Locate the cell with the specified text and output its [X, Y] center coordinate. 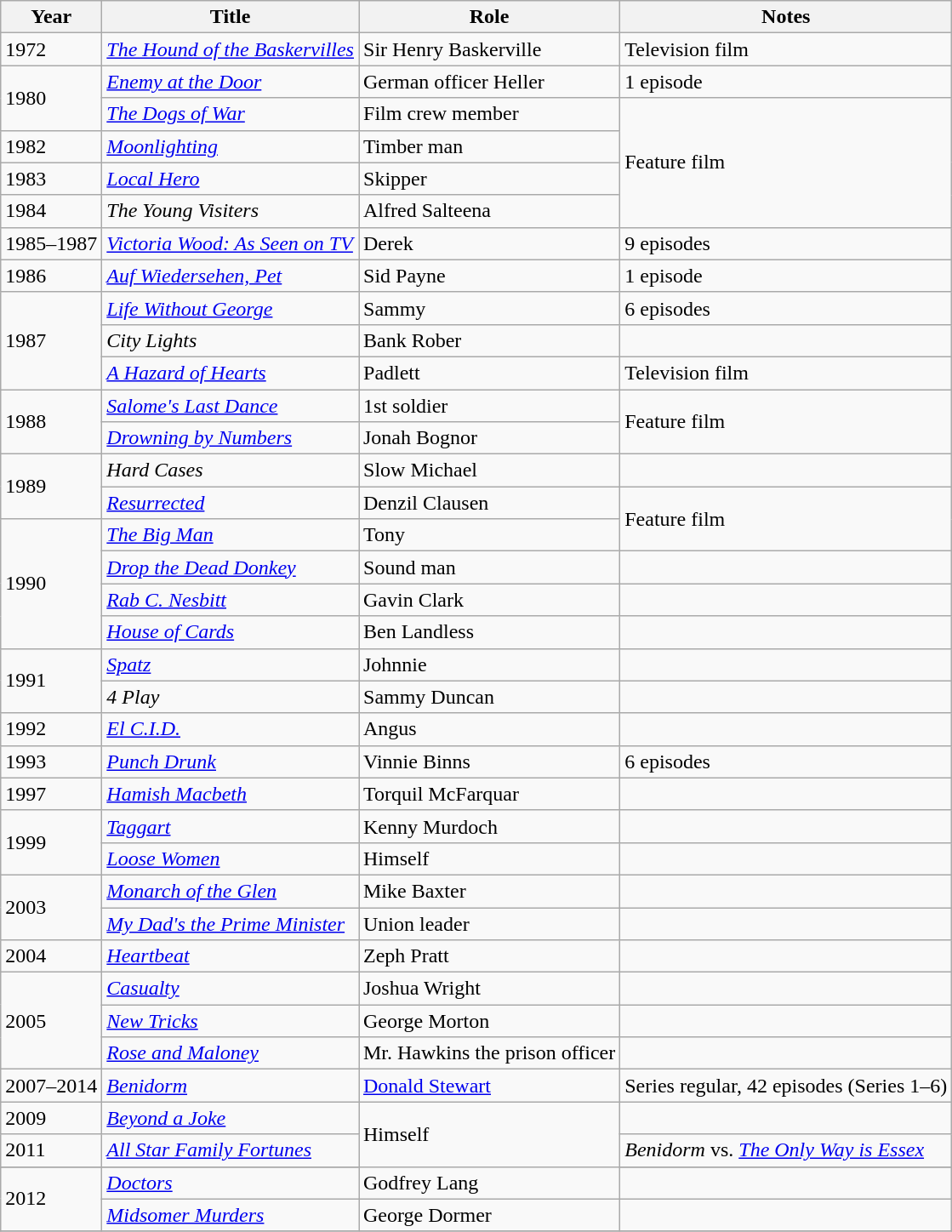
1972 [51, 49]
The Dogs of War [231, 114]
2003 [51, 907]
1999 [51, 842]
1992 [51, 729]
2005 [51, 1021]
Angus [490, 729]
Loose Women [231, 858]
The Big Man [231, 535]
George Morton [490, 1021]
Sammy Duncan [490, 697]
The Young Visiters [231, 211]
Series regular, 42 episodes (Series 1–6) [786, 1086]
Ben Landless [490, 632]
Film crew member [490, 114]
German officer Heller [490, 82]
Spatz [231, 664]
1990 [51, 584]
1993 [51, 761]
The Hound of the Baskervilles [231, 49]
All Star Family Fortunes [231, 1150]
1988 [51, 422]
2004 [51, 956]
Salome's Last Dance [231, 406]
House of Cards [231, 632]
1997 [51, 794]
1986 [51, 276]
9 episodes [786, 243]
1st soldier [490, 406]
Resurrected [231, 503]
1983 [51, 179]
Kenny Murdoch [490, 826]
Victoria Wood: As Seen on TV [231, 243]
Moonlighting [231, 146]
Taggart [231, 826]
New Tricks [231, 1021]
Sound man [490, 568]
Skipper [490, 179]
Slow Michael [490, 471]
1991 [51, 681]
Rose and Maloney [231, 1053]
Gavin Clark [490, 600]
2009 [51, 1118]
Torquil McFarquar [490, 794]
El C.I.D. [231, 729]
Union leader [490, 923]
Padlett [490, 373]
1987 [51, 340]
1980 [51, 98]
Sammy [490, 308]
Monarch of the Glen [231, 891]
Punch Drunk [231, 761]
Tony [490, 535]
Drowning by Numbers [231, 438]
Hard Cases [231, 471]
My Dad's the Prime Minister [231, 923]
Benidorm [231, 1086]
Enemy at the Door [231, 82]
Hamish Macbeth [231, 794]
Jonah Bognor [490, 438]
Mike Baxter [490, 891]
Derek [490, 243]
Midsomer Murders [231, 1215]
Heartbeat [231, 956]
Godfrey Lang [490, 1183]
4 Play [231, 697]
1989 [51, 487]
Timber man [490, 146]
Rab C. Nesbitt [231, 600]
1984 [51, 211]
1985–1987 [51, 243]
1982 [51, 146]
Local Hero [231, 179]
Year [51, 17]
Denzil Clausen [490, 503]
Alfred Salteena [490, 211]
Role [490, 17]
2012 [51, 1199]
Donald Stewart [490, 1086]
Beyond a Joke [231, 1118]
2007–2014 [51, 1086]
Joshua Wright [490, 989]
Title [231, 17]
Mr. Hawkins the prison officer [490, 1053]
George Dormer [490, 1215]
Sid Payne [490, 276]
Auf Wiedersehen, Pet [231, 276]
A Hazard of Hearts [231, 373]
2011 [51, 1150]
Benidorm vs. The Only Way is Essex [786, 1150]
Doctors [231, 1183]
Life Without George [231, 308]
Johnnie [490, 664]
Vinnie Binns [490, 761]
City Lights [231, 340]
Zeph Pratt [490, 956]
Drop the Dead Donkey [231, 568]
Bank Rober [490, 340]
Casualty [231, 989]
Sir Henry Baskerville [490, 49]
Notes [786, 17]
